Return [X, Y] of the center of cell containing provided text 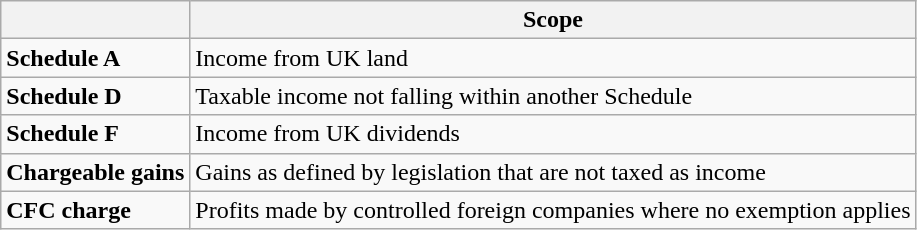
Schedule A [96, 58]
Income from UK land [553, 58]
Scope [553, 20]
Profits made by controlled foreign companies where no exemption applies [553, 210]
Taxable income not falling within another Schedule [553, 96]
Schedule D [96, 96]
Chargeable gains [96, 172]
Schedule F [96, 134]
CFC charge [96, 210]
Gains as defined by legislation that are not taxed as income [553, 172]
Income from UK dividends [553, 134]
